Capture the cell that displays the provided text and extract its (x, y) central coordinate. 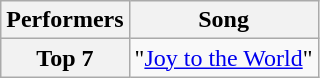
Top 7 (65, 58)
Performers (65, 20)
"Joy to the World" (224, 58)
Song (224, 20)
